Locate the cell with the specified text and output its [x, y] center coordinate. 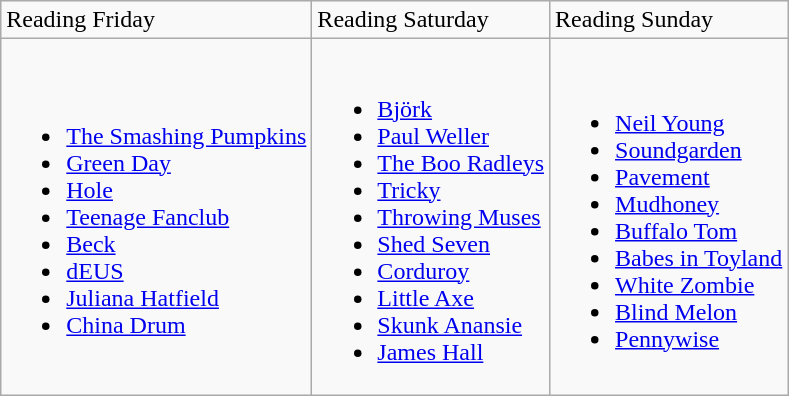
Neil YoungSoundgardenPavementMudhoneyBuffalo TomBabes in ToylandWhite ZombieBlind MelonPennywise [669, 217]
Reading Sunday [669, 20]
The Smashing PumpkinsGreen DayHoleTeenage FanclubBeckdEUSJuliana HatfieldChina Drum [156, 217]
Reading Saturday [431, 20]
Reading Friday [156, 20]
BjörkPaul WellerThe Boo RadleysTrickyThrowing MusesShed SevenCorduroyLittle AxeSkunk AnansieJames Hall [431, 217]
